From the cell containing the given text, extract its center point as (X, Y) coordinate. 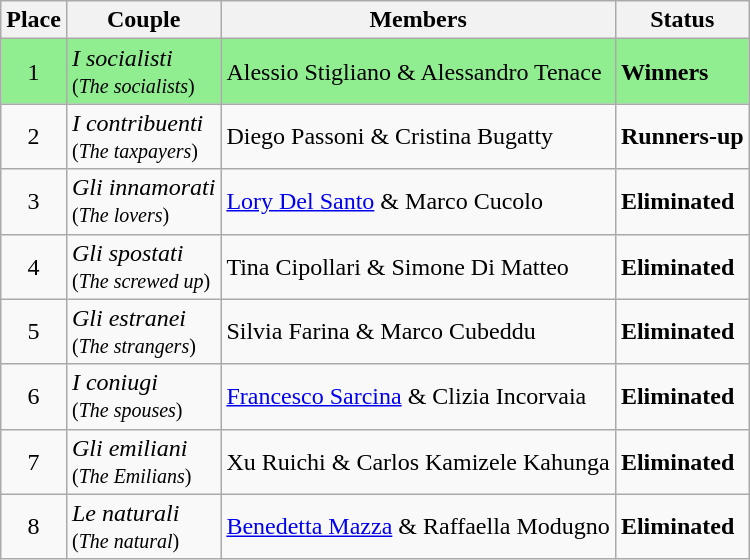
Gli emiliani(The Emilians) (143, 462)
1 (34, 72)
Winners (682, 72)
Silvia Farina & Marco Cubeddu (418, 332)
Runners-up (682, 136)
Tina Cipollari & Simone Di Matteo (418, 266)
I socialisti(The socialists) (143, 72)
Gli innamorati(The lovers) (143, 202)
3 (34, 202)
Couple (143, 20)
Alessio Stigliano & Alessandro Tenace (418, 72)
Lory Del Santo & Marco Cucolo (418, 202)
5 (34, 332)
I contribuenti(The taxpayers) (143, 136)
7 (34, 462)
Xu Ruichi & Carlos Kamizele Kahunga (418, 462)
Diego Passoni & Cristina Bugatty (418, 136)
Gli estranei(The strangers) (143, 332)
Place (34, 20)
2 (34, 136)
6 (34, 396)
Gli spostati(The screwed up) (143, 266)
Members (418, 20)
8 (34, 526)
Status (682, 20)
I coniugi(The spouses) (143, 396)
Le naturali(The natural) (143, 526)
Benedetta Mazza & Raffaella Modugno (418, 526)
4 (34, 266)
Francesco Sarcina & Clizia Incorvaia (418, 396)
